For the text-containing cell, return its midpoint in (X, Y) coordinate format. 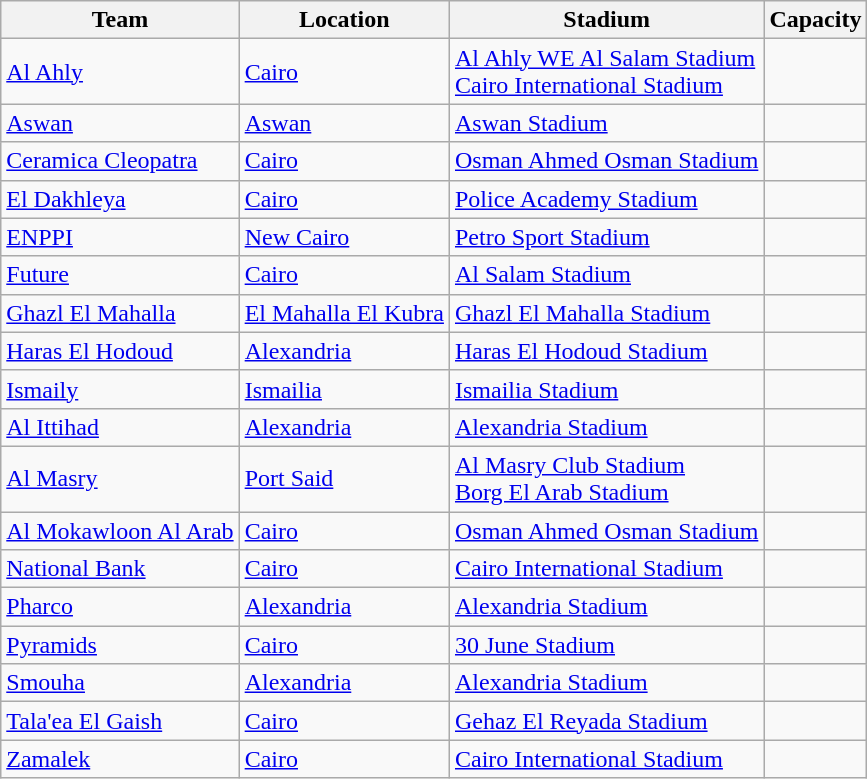
El Dakhleya (120, 199)
Al Salam Stadium (606, 275)
Al Mokawloon Al Arab (120, 531)
Port Said (344, 478)
Al Ahly (120, 72)
Team (120, 20)
Ismailia Stadium (606, 389)
Capacity (816, 20)
Zamalek (120, 759)
Ghazl El Mahalla Stadium (606, 313)
Pharco (120, 607)
Tala'ea El Gaish (120, 721)
30 June Stadium (606, 645)
ENPPI (120, 237)
Pyramids (120, 645)
El Mahalla El Kubra (344, 313)
National Bank (120, 569)
Al Masry (120, 478)
Ceramica Cleopatra (120, 161)
Ghazl El Mahalla (120, 313)
Ismaily (120, 389)
Al Ahly WE Al Salam StadiumCairo International Stadium (606, 72)
Future (120, 275)
Petro Sport Stadium (606, 237)
Al Masry Club StadiumBorg El Arab Stadium (606, 478)
Ismailia (344, 389)
Gehaz El Reyada Stadium (606, 721)
Al Ittihad (120, 427)
Stadium (606, 20)
Location (344, 20)
Aswan Stadium (606, 123)
Smouha (120, 683)
New Cairo (344, 237)
Police Academy Stadium (606, 199)
Haras El Hodoud (120, 351)
Haras El Hodoud Stadium (606, 351)
